Locate the cell with the specified text and output its [x, y] center coordinate. 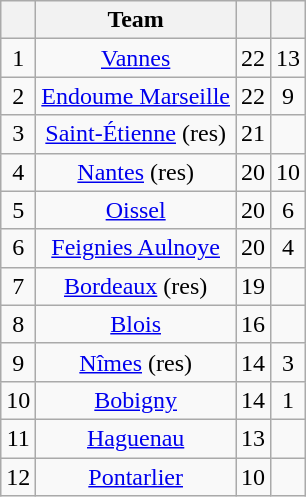
Team [136, 20]
11 [18, 438]
7 [18, 286]
Nantes (res) [136, 172]
Feignies Aulnoye [136, 248]
Haguenau [136, 438]
Bobigny [136, 400]
8 [18, 324]
Endoume Marseille [136, 96]
12 [18, 477]
Vannes [136, 58]
Blois [136, 324]
Oissel [136, 210]
2 [18, 96]
16 [254, 324]
19 [254, 286]
Nîmes (res) [136, 362]
Pontarlier [136, 477]
Saint-Étienne (res) [136, 134]
Bordeaux (res) [136, 286]
21 [254, 134]
5 [18, 210]
